Pinpoint the cell where the given text exists, returning its (x, y) midpoint coordinate. 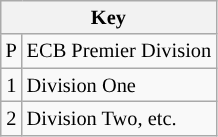
Key (108, 17)
P (12, 51)
1 (12, 85)
2 (12, 118)
Division One (119, 85)
Division Two, etc. (119, 118)
ECB Premier Division (119, 51)
